Capture the cell that displays the provided text and extract its [x, y] central coordinate. 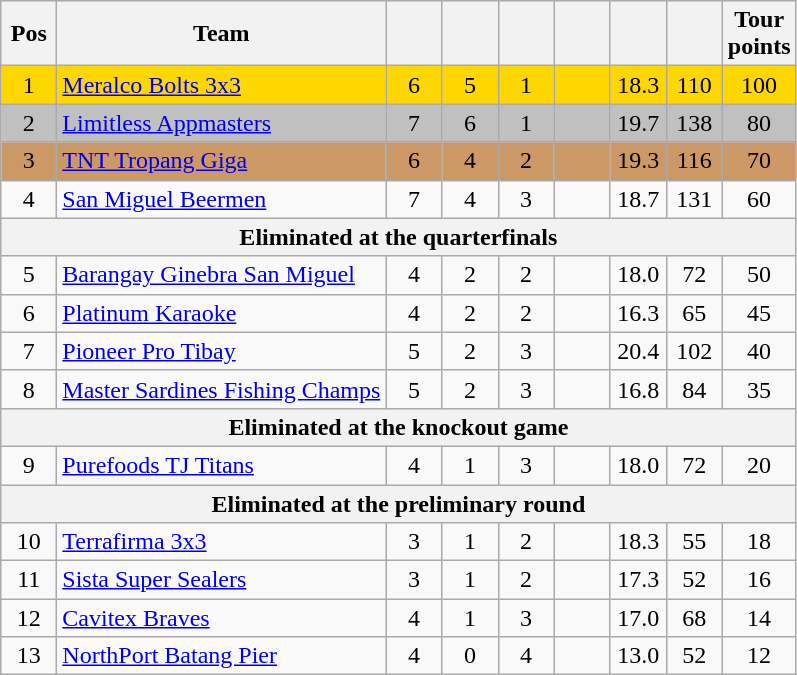
San Miguel Beermen [222, 199]
68 [694, 618]
18 [759, 542]
Sista Super Sealers [222, 580]
16.3 [638, 313]
20 [759, 465]
131 [694, 199]
84 [694, 389]
19.7 [638, 123]
65 [694, 313]
102 [694, 351]
Terrafirma 3x3 [222, 542]
Pioneer Pro Tibay [222, 351]
70 [759, 161]
Eliminated at the knockout game [398, 427]
Master Sardines Fishing Champs [222, 389]
45 [759, 313]
80 [759, 123]
17.3 [638, 580]
18.7 [638, 199]
40 [759, 351]
Purefoods TJ Titans [222, 465]
9 [29, 465]
Limitless Appmasters [222, 123]
110 [694, 85]
14 [759, 618]
11 [29, 580]
Tour points [759, 34]
Pos [29, 34]
35 [759, 389]
Barangay Ginebra San Miguel [222, 275]
13.0 [638, 656]
16 [759, 580]
TNT Tropang Giga [222, 161]
116 [694, 161]
17.0 [638, 618]
Eliminated at the preliminary round [398, 503]
20.4 [638, 351]
Cavitex Braves [222, 618]
55 [694, 542]
Meralco Bolts 3x3 [222, 85]
138 [694, 123]
60 [759, 199]
Team [222, 34]
19.3 [638, 161]
Eliminated at the quarterfinals [398, 237]
8 [29, 389]
10 [29, 542]
100 [759, 85]
50 [759, 275]
NorthPort Batang Pier [222, 656]
Platinum Karaoke [222, 313]
0 [470, 656]
13 [29, 656]
16.8 [638, 389]
